From the cell containing the given text, extract its center point as (x, y) coordinate. 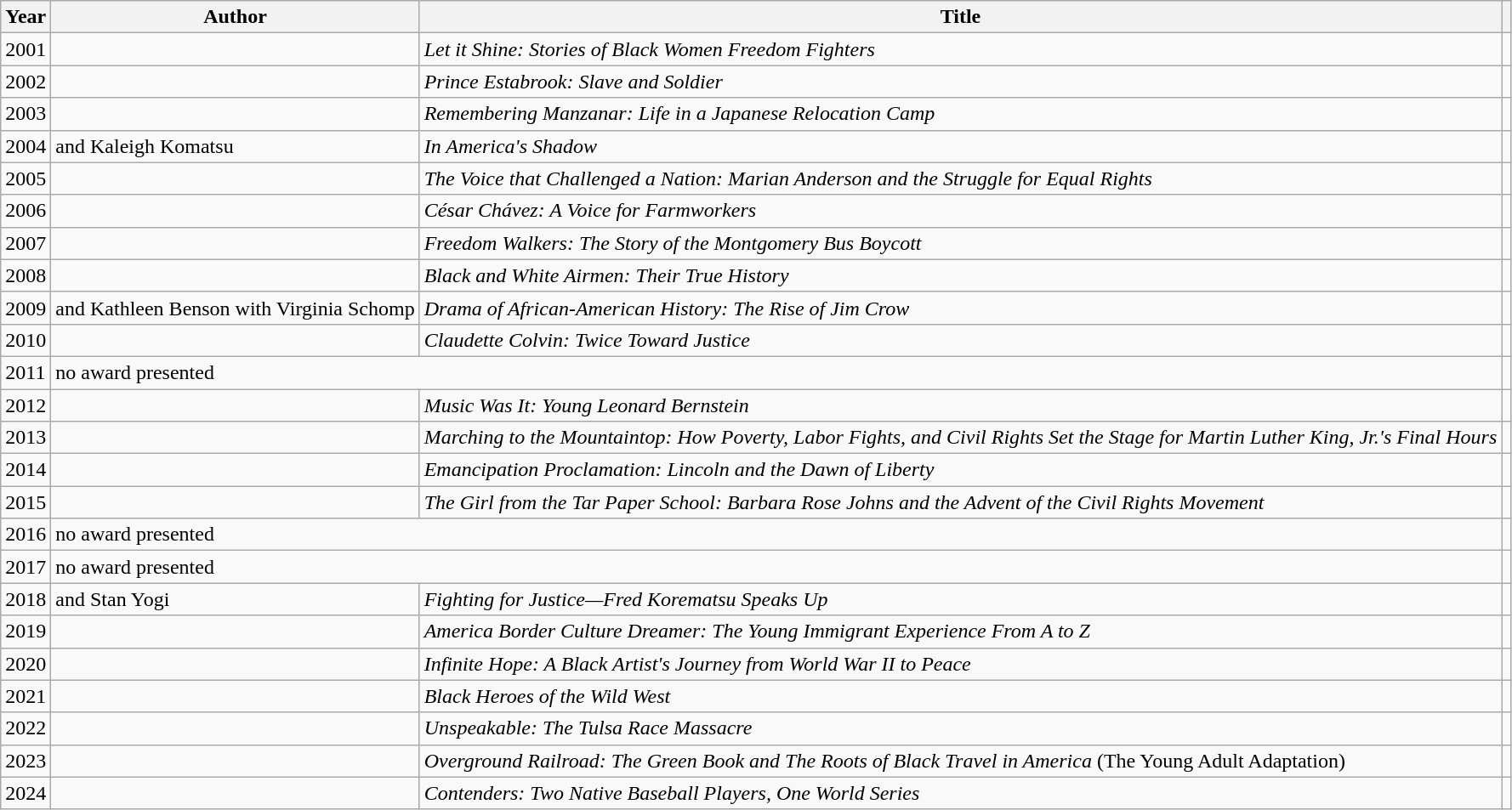
Title (961, 17)
2009 (26, 308)
Drama of African-American History: The Rise of Jim Crow (961, 308)
Prince Estabrook: Slave and Soldier (961, 82)
2018 (26, 599)
Claudette Colvin: Twice Toward Justice (961, 340)
Let it Shine: Stories of Black Women Freedom Fighters (961, 49)
2012 (26, 405)
Music Was It: Young Leonard Bernstein (961, 405)
2016 (26, 535)
Remembering Manzanar: Life in a Japanese Relocation Camp (961, 114)
2001 (26, 49)
Black Heroes of the Wild West (961, 696)
2019 (26, 632)
2004 (26, 146)
2002 (26, 82)
Marching to the Mountaintop: How Poverty, Labor Fights, and Civil Rights Set the Stage for Martin Luther King, Jr.'s Final Hours (961, 438)
and Stan Yogi (235, 599)
In America's Shadow (961, 146)
Author (235, 17)
Infinite Hope: A Black Artist's Journey from World War II to Peace (961, 664)
Black and White Airmen: Their True History (961, 275)
The Girl from the Tar Paper School: Barbara Rose Johns and the Advent of the Civil Rights Movement (961, 502)
2014 (26, 470)
2007 (26, 243)
2023 (26, 761)
2008 (26, 275)
America Border Culture Dreamer: The Young Immigrant Experience From A to Z (961, 632)
2020 (26, 664)
2013 (26, 438)
Emancipation Proclamation: Lincoln and the Dawn of Liberty (961, 470)
2024 (26, 793)
2021 (26, 696)
2006 (26, 211)
2022 (26, 728)
The Voice that Challenged a Nation: Marian Anderson and the Struggle for Equal Rights (961, 178)
2017 (26, 567)
Unspeakable: The Tulsa Race Massacre (961, 728)
Freedom Walkers: The Story of the Montgomery Bus Boycott (961, 243)
2010 (26, 340)
2005 (26, 178)
2015 (26, 502)
2003 (26, 114)
and Kathleen Benson with Virginia Schomp (235, 308)
and Kaleigh Komatsu (235, 146)
Contenders: Two Native Baseball Players, One World Series (961, 793)
Year (26, 17)
Overground Railroad: The Green Book and The Roots of Black Travel in America (The Young Adult Adaptation) (961, 761)
2011 (26, 372)
Fighting for Justice—Fred Korematsu Speaks Up (961, 599)
César Chávez: A Voice for Farmworkers (961, 211)
